From the cell containing the given text, extract its center point as [x, y] coordinate. 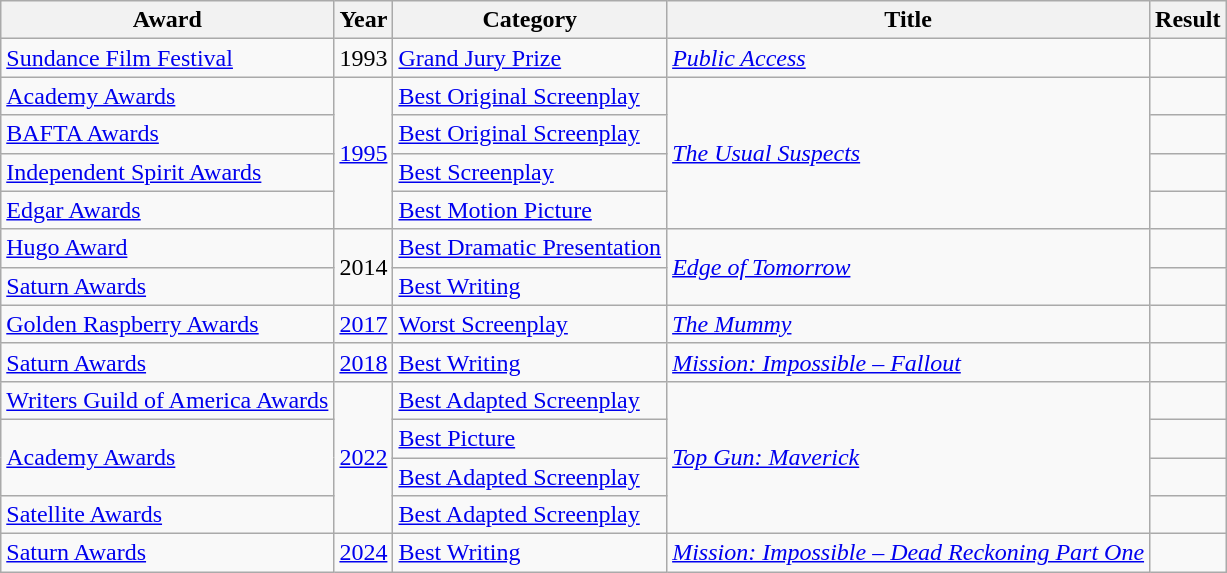
BAFTA Awards [168, 134]
Best Screenplay [530, 172]
The Mummy [908, 324]
Award [168, 20]
2014 [364, 267]
Year [364, 20]
Public Access [908, 58]
Category [530, 20]
Mission: Impossible – Fallout [908, 362]
Sundance Film Festival [168, 58]
Worst Screenplay [530, 324]
Title [908, 20]
Edgar Awards [168, 210]
Satellite Awards [168, 515]
1995 [364, 153]
2017 [364, 324]
Mission: Impossible – Dead Reckoning Part One [908, 553]
Writers Guild of America Awards [168, 400]
The Usual Suspects [908, 153]
Result [1188, 20]
1993 [364, 58]
Golden Raspberry Awards [168, 324]
2024 [364, 553]
Best Dramatic Presentation [530, 248]
2018 [364, 362]
Top Gun: Maverick [908, 457]
Best Motion Picture [530, 210]
2022 [364, 457]
Hugo Award [168, 248]
Best Picture [530, 438]
Grand Jury Prize [530, 58]
Edge of Tomorrow [908, 267]
Independent Spirit Awards [168, 172]
